Detect which cell encompasses the target text, then output its [X, Y] center coordinate. 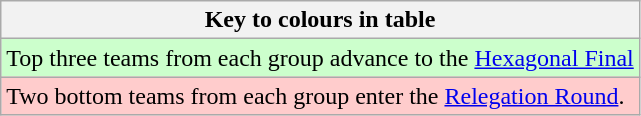
Two bottom teams from each group enter the Relegation Round. [320, 96]
Top three teams from each group advance to the Hexagonal Final [320, 58]
Key to colours in table [320, 20]
